Pinpoint the cell where the given text exists, returning its (x, y) midpoint coordinate. 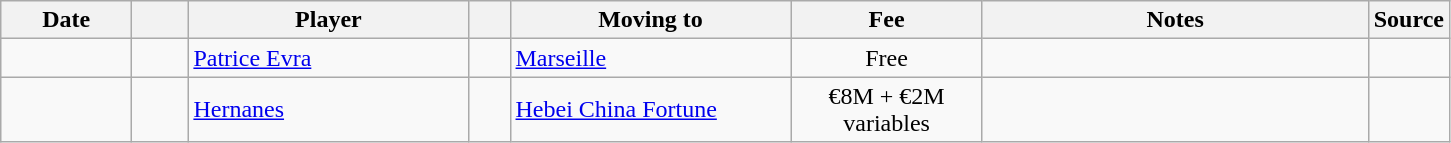
Patrice Evra (328, 58)
Marseille (650, 58)
Hernanes (328, 110)
Notes (1175, 20)
Moving to (650, 20)
Hebei China Fortune (650, 110)
Fee (886, 20)
Free (886, 58)
€8M + €2M variables (886, 110)
Source (1408, 20)
Date (66, 20)
Player (328, 20)
